Output the (X, Y) coordinate of the center of the cell containing the given text.  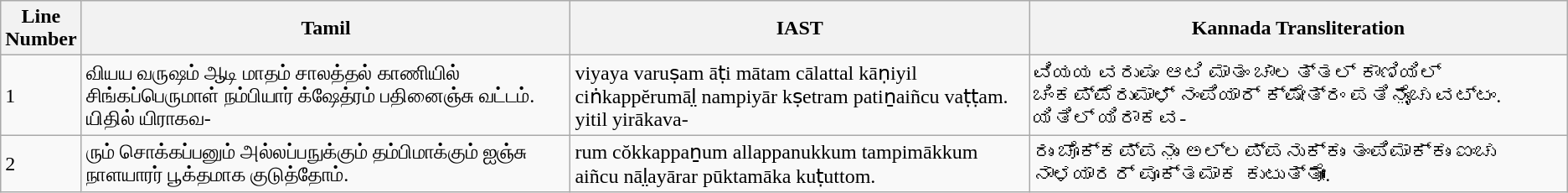
1 (41, 96)
Tamil (326, 29)
ವಿಯಯ ವರುಷಂ ಆಟಿ ಮಾತಂ ಚಾಲತ್ತಲ್ ಕಾಣಿಯಿಲ್ ಚಿಂಕಪ್ಪೆರುಮಾಳ್ ನಂಪಿಯಾರ್ ಕ್ಷೇತ್ರಂ ಪತಿನ಼ೈಂಚು ವಟ್ಟಂ. ಯಿತಿಲ್ ಯಿರಾಕವ‑ (1298, 96)
viyaya varuṣam āṭi mātam cālattal kāṇiyil ciṅkappĕrumāl̤ nampiyār kṣetram patiṉaiñcu vaṭṭam. yitil yirākava‑ (800, 96)
Kannada Transliteration (1298, 29)
வியய வருஷம் ஆடி மாதம் சாலத்தல் காணியில் சிங்கப்பெருமாள் நம்பியார் க்ஷேத்ரம் பதினைஞ்சு வட்டம். யிதில் யிராகவ‑ (326, 96)
ರುಂ ಚೊಕ್ಕಪ್ಪನ಼ುಂ ಅಲ್ಲಪ್ಪನುಕ್ಕುಂ ತಂಪಿಮಾಕ್ಕುಂ ಐಂಚು ನಾಳಯಾರರ್ ಪೂಕ್ತಮಾಕ ಕುಟುತ್ತೋಂ. (1298, 164)
IAST (800, 29)
ரும் சொக்கப்பனும் அல்லப்பநுக்கும் தம்பிமாக்கும் ஐஞ்சு நாளயாரர் பூக்தமாக குடுத்தோம். (326, 164)
rum cŏkkappaṉum allappanukkum tampimākkum aiñcu nāl̤ayārar pūktamāka kuṭuttom. (800, 164)
2 (41, 164)
LineNumber (41, 29)
